Output the [x, y] coordinate of the center of the cell containing the given text.  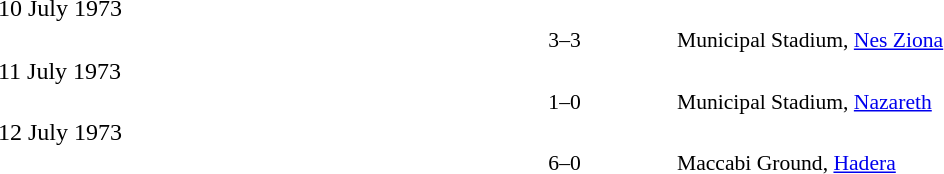
1–0 [564, 102]
3–3 [564, 40]
